Locate the cell with the specified text and output its [x, y] center coordinate. 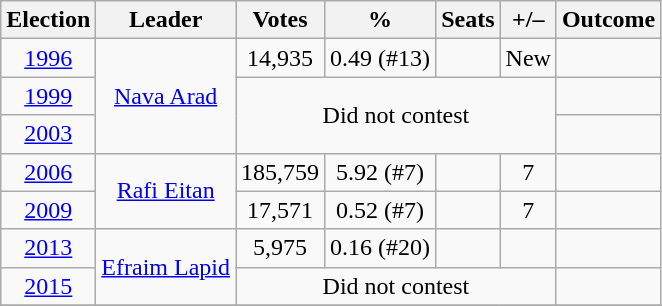
% [380, 20]
Efraim Lapid [166, 267]
185,759 [280, 172]
Votes [280, 20]
14,935 [280, 58]
2009 [48, 210]
17,571 [280, 210]
Rafi Eitan [166, 191]
0.16 (#20) [380, 248]
New [528, 58]
2015 [48, 286]
+/– [528, 20]
Outcome [608, 20]
2013 [48, 248]
0.49 (#13) [380, 58]
5.92 (#7) [380, 172]
0.52 (#7) [380, 210]
Leader [166, 20]
1996 [48, 58]
1999 [48, 96]
2006 [48, 172]
Election [48, 20]
2003 [48, 134]
5,975 [280, 248]
Nava Arad [166, 96]
Seats [468, 20]
